Extract the (x, y) coordinate from the center of the cell holding the provided text.  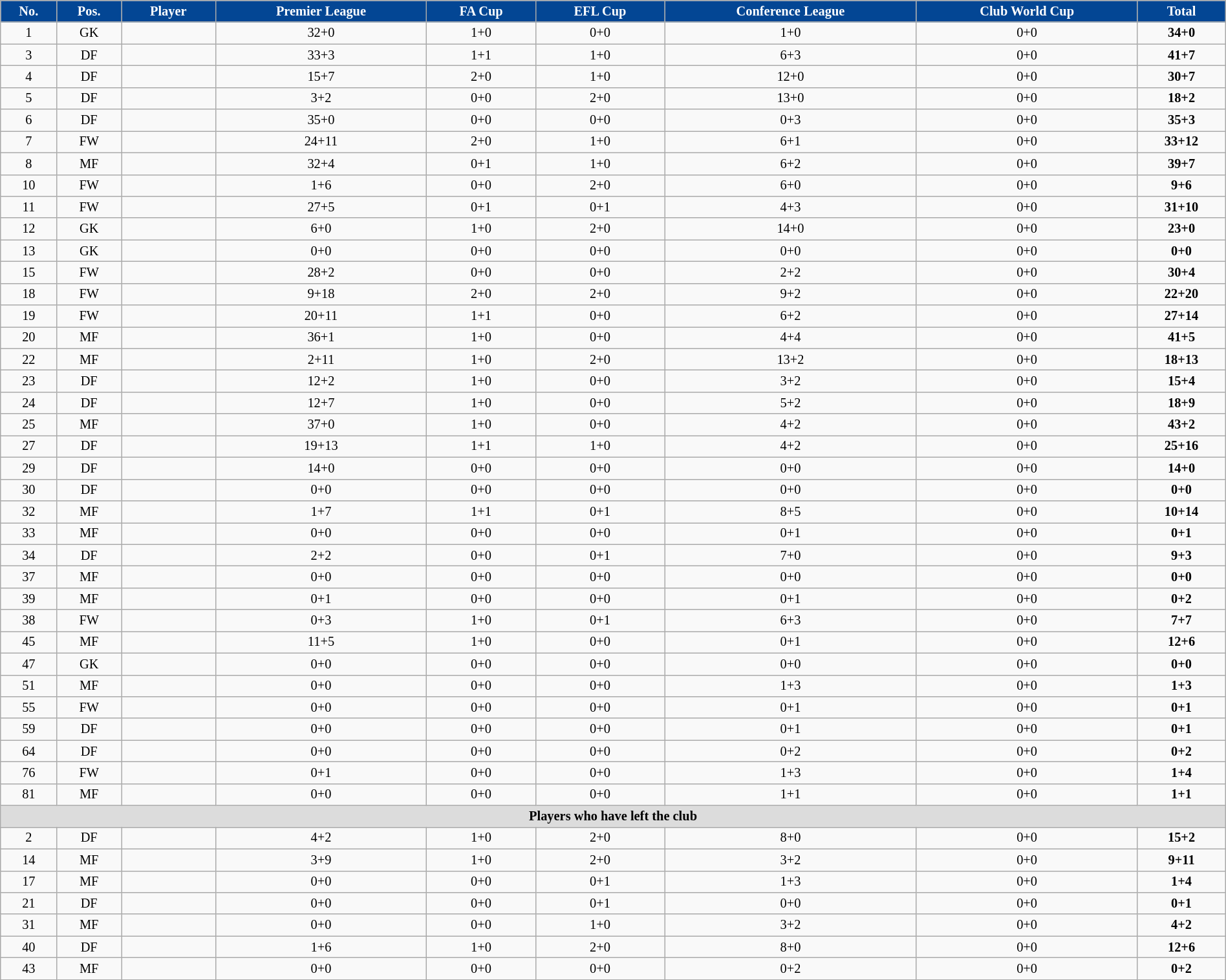
22+20 (1181, 294)
7 (28, 142)
13+2 (791, 359)
38 (28, 621)
9+2 (791, 294)
23 (28, 381)
9+6 (1181, 186)
15+4 (1181, 381)
20 (28, 337)
Total (1181, 11)
32+0 (321, 33)
41+7 (1181, 55)
19+13 (321, 446)
35+0 (321, 120)
5 (28, 98)
1 (28, 33)
7+7 (1181, 621)
24+11 (321, 142)
EFL Cup (600, 11)
4 (28, 76)
8+5 (791, 511)
32+4 (321, 164)
15 (28, 272)
11 (28, 207)
18+2 (1181, 98)
23+0 (1181, 229)
32 (28, 511)
14 (28, 860)
15+7 (321, 76)
17 (28, 882)
29 (28, 468)
18+9 (1181, 403)
11+5 (321, 642)
4+4 (791, 337)
37 (28, 577)
No. (28, 11)
3+9 (321, 860)
30+7 (1181, 76)
30 (28, 490)
3 (28, 55)
41+5 (1181, 337)
33+3 (321, 55)
9+18 (321, 294)
33+12 (1181, 142)
36+1 (321, 337)
6+1 (791, 142)
10+14 (1181, 511)
1+7 (321, 511)
34+0 (1181, 33)
39+7 (1181, 164)
31 (28, 925)
81 (28, 794)
40 (28, 947)
30+4 (1181, 272)
43+2 (1181, 425)
18+13 (1181, 359)
25+16 (1181, 446)
Club World Cup (1027, 11)
6 (28, 120)
Pos. (89, 11)
12+0 (791, 76)
12+7 (321, 403)
4+3 (791, 207)
27 (28, 446)
Premier League (321, 11)
64 (28, 751)
Conference League (791, 11)
59 (28, 729)
27+5 (321, 207)
2+11 (321, 359)
15+2 (1181, 838)
9+11 (1181, 860)
FA Cup (481, 11)
33 (28, 533)
13 (28, 251)
13+0 (791, 98)
55 (28, 707)
Player (169, 11)
7+0 (791, 555)
2 (28, 838)
37+0 (321, 425)
12+2 (321, 381)
51 (28, 686)
18 (28, 294)
47 (28, 664)
9+3 (1181, 555)
19 (28, 316)
20+11 (321, 316)
35+3 (1181, 120)
5+2 (791, 403)
27+14 (1181, 316)
21 (28, 903)
31+10 (1181, 207)
28+2 (321, 272)
25 (28, 425)
8 (28, 164)
43 (28, 968)
Players who have left the club (613, 816)
39 (28, 599)
24 (28, 403)
10 (28, 186)
34 (28, 555)
45 (28, 642)
76 (28, 772)
12 (28, 229)
22 (28, 359)
